Locate the cell with the specified text and output its (X, Y) center coordinate. 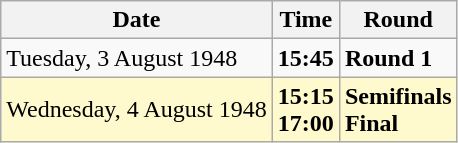
Time (306, 20)
SemifinalsFinal (398, 110)
Wednesday, 4 August 1948 (137, 110)
15:1517:00 (306, 110)
Tuesday, 3 August 1948 (137, 58)
Round (398, 20)
Date (137, 20)
15:45 (306, 58)
Round 1 (398, 58)
